Output the [x, y] coordinate of the center of the cell containing the given text.  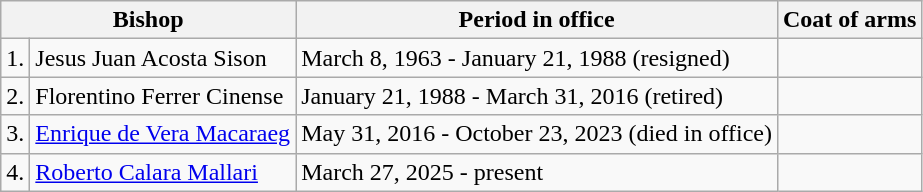
4. [16, 172]
January 21, 1988 - March 31, 2016 (retired) [537, 96]
3. [16, 134]
March 27, 2025 - present [537, 172]
1. [16, 58]
Roberto Calara Mallari [163, 172]
March 8, 1963 - January 21, 1988 (resigned) [537, 58]
Period in office [537, 20]
May 31, 2016 - October 23, 2023 (died in office) [537, 134]
2. [16, 96]
Jesus Juan Acosta Sison [163, 58]
Enrique de Vera Macaraeg [163, 134]
Bishop [148, 20]
Florentino Ferrer Cinense [163, 96]
Coat of arms [849, 20]
